Search for the cell housing the specified text and yield its [X, Y] center coordinate. 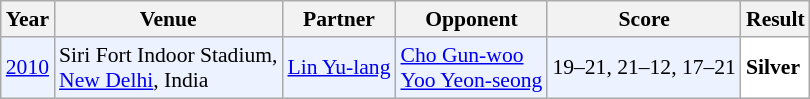
Cho Gun-woo Yoo Yeon-seong [471, 68]
Partner [338, 19]
Siri Fort Indoor Stadium,New Delhi, India [168, 68]
Silver [776, 68]
Year [28, 19]
19–21, 21–12, 17–21 [644, 68]
Opponent [471, 19]
Lin Yu-lang [338, 68]
Score [644, 19]
Result [776, 19]
Venue [168, 19]
2010 [28, 68]
